Find where the given text appears and provide that cell's center as (x, y) coordinate. 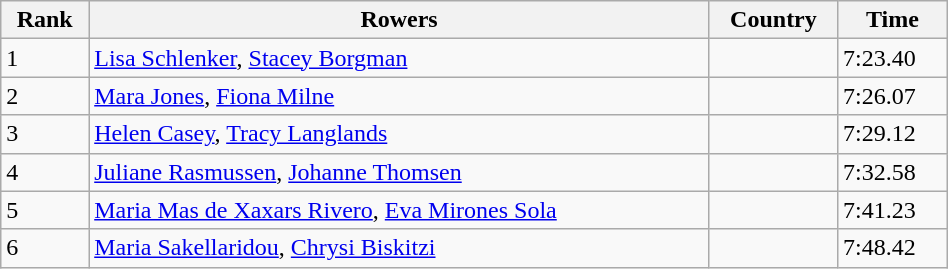
6 (45, 248)
Maria Sakellaridou, Chrysi Biskitzi (400, 248)
1 (45, 58)
Mara Jones, Fiona Milne (400, 96)
7:29.12 (892, 134)
7:48.42 (892, 248)
7:32.58 (892, 172)
Maria Mas de Xaxars Rivero, Eva Mirones Sola (400, 210)
7:23.40 (892, 58)
Rank (45, 20)
5 (45, 210)
3 (45, 134)
7:26.07 (892, 96)
Helen Casey, Tracy Langlands (400, 134)
4 (45, 172)
7:41.23 (892, 210)
2 (45, 96)
Time (892, 20)
Country (773, 20)
Juliane Rasmussen, Johanne Thomsen (400, 172)
Rowers (400, 20)
Lisa Schlenker, Stacey Borgman (400, 58)
